Extract the [x, y] coordinate from the center of the cell holding the provided text.  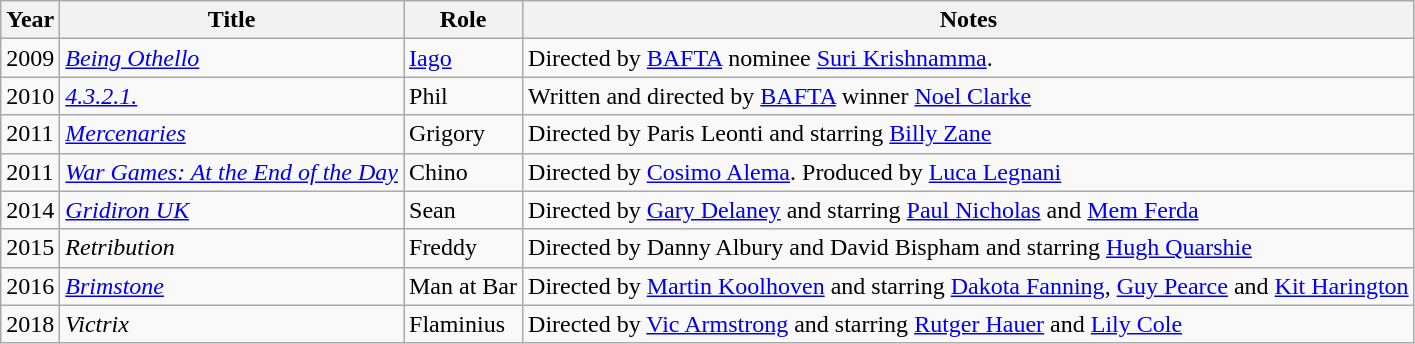
Directed by Paris Leonti and starring Billy Zane [969, 134]
Directed by Danny Albury and David Bispham and starring Hugh Quarshie [969, 248]
4.3.2.1. [232, 96]
Iago [464, 58]
Directed by BAFTA nominee Suri Krishnamma. [969, 58]
Being Othello [232, 58]
Mercenaries [232, 134]
Directed by Gary Delaney and starring Paul Nicholas and Mem Ferda [969, 210]
Title [232, 20]
Year [30, 20]
Phil [464, 96]
Retribution [232, 248]
2016 [30, 286]
Directed by Cosimo Alema. Produced by Luca Legnani [969, 172]
Victrix [232, 324]
2009 [30, 58]
Written and directed by BAFTA winner Noel Clarke [969, 96]
2015 [30, 248]
Directed by Vic Armstrong and starring Rutger Hauer and Lily Cole [969, 324]
War Games: At the End of the Day [232, 172]
Directed by Martin Koolhoven and starring Dakota Fanning, Guy Pearce and Kit Harington [969, 286]
Brimstone [232, 286]
Grigory [464, 134]
Flaminius [464, 324]
Sean [464, 210]
Role [464, 20]
Gridiron UK [232, 210]
Chino [464, 172]
Man at Bar [464, 286]
2014 [30, 210]
Freddy [464, 248]
2010 [30, 96]
2018 [30, 324]
Notes [969, 20]
